Identify which cell holds the provided text, then report its (x, y) central coordinate. 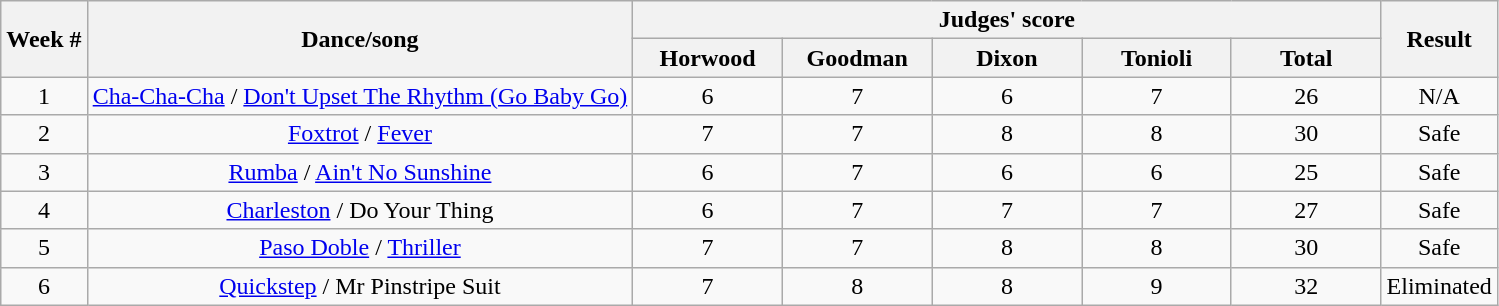
1 (44, 96)
Horwood (708, 58)
3 (44, 172)
27 (1306, 210)
Result (1439, 39)
5 (44, 248)
Total (1306, 58)
Rumba / Ain't No Sunshine (360, 172)
Tonioli (1157, 58)
Quickstep / Mr Pinstripe Suit (360, 286)
32 (1306, 286)
Foxtrot / Fever (360, 134)
2 (44, 134)
25 (1306, 172)
N/A (1439, 96)
Dixon (1007, 58)
Week # (44, 39)
Paso Doble / Thriller (360, 248)
4 (44, 210)
Cha-Cha-Cha / Don't Upset The Rhythm (Go Baby Go) (360, 96)
26 (1306, 96)
Eliminated (1439, 286)
9 (1157, 286)
Dance/song (360, 39)
Goodman (857, 58)
Charleston / Do Your Thing (360, 210)
Judges' score (1007, 20)
